For the text-containing cell, return its midpoint in [X, Y] coordinate format. 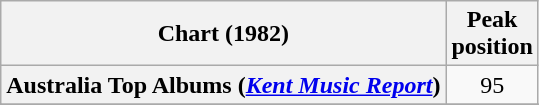
Peak position [492, 34]
95 [492, 85]
Australia Top Albums (Kent Music Report) [224, 85]
Chart (1982) [224, 34]
